Return the (X, Y) coordinate for the center point of the cell that contains the specified text.  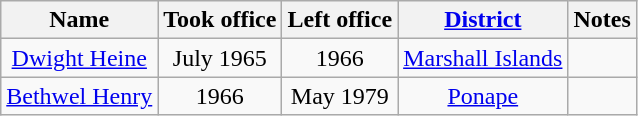
July 1965 (220, 58)
Dwight Heine (80, 58)
Marshall Islands (483, 58)
May 1979 (340, 96)
Bethwel Henry (80, 96)
Ponape (483, 96)
Took office (220, 20)
District (483, 20)
Name (80, 20)
Left office (340, 20)
Notes (602, 20)
